Extract the (X, Y) coordinate from the center of the cell holding the provided text.  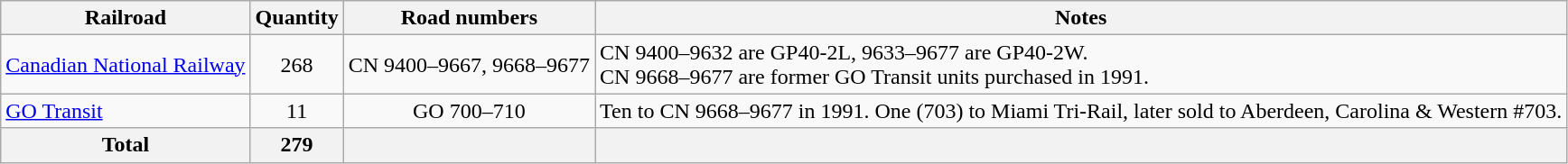
GO Transit (126, 111)
CN 9400–9667, 9668–9677 (469, 65)
268 (296, 65)
279 (296, 145)
Ten to CN 9668–9677 in 1991. One (703) to Miami Tri-Rail, later sold to Aberdeen, Carolina & Western #703. (1081, 111)
Quantity (296, 18)
Canadian National Railway (126, 65)
CN 9400–9632 are GP40-2L, 9633–9677 are GP40-2W.CN 9668–9677 are former GO Transit units purchased in 1991. (1081, 65)
GO 700–710 (469, 111)
Railroad (126, 18)
11 (296, 111)
Notes (1081, 18)
Total (126, 145)
Road numbers (469, 18)
